From the cell containing the given text, extract its center point as (X, Y) coordinate. 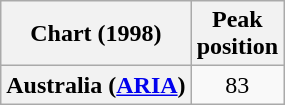
83 (237, 85)
Peakposition (237, 34)
Australia (ARIA) (96, 85)
Chart (1998) (96, 34)
